From the cell containing the given text, extract its center point as (X, Y) coordinate. 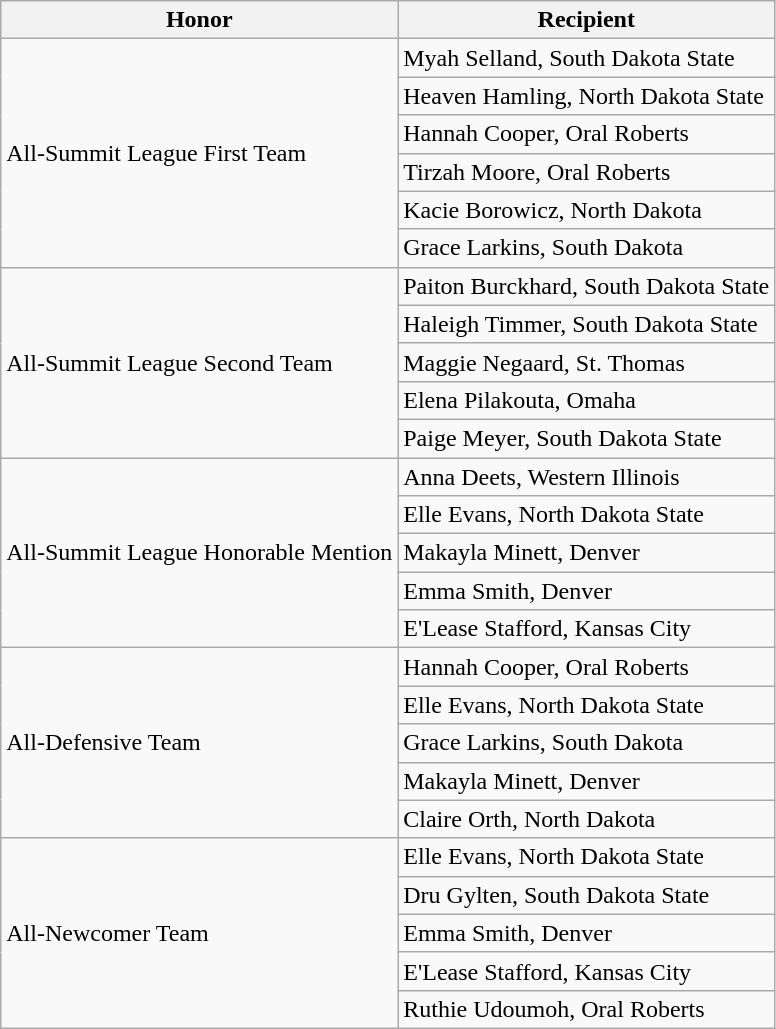
Dru Gylten, South Dakota State (586, 895)
Kacie Borowicz, North Dakota (586, 210)
Claire Orth, North Dakota (586, 819)
Maggie Negaard, St. Thomas (586, 362)
Myah Selland, South Dakota State (586, 58)
Paiton Burckhard, South Dakota State (586, 286)
Elena Pilakouta, Omaha (586, 400)
Anna Deets, Western Illinois (586, 477)
All-Defensive Team (200, 743)
Honor (200, 20)
Ruthie Udoumoh, Oral Roberts (586, 1009)
Tirzah Moore, Oral Roberts (586, 172)
Haleigh Timmer, South Dakota State (586, 324)
Recipient (586, 20)
All-Summit League First Team (200, 153)
All-Summit League Honorable Mention (200, 553)
Heaven Hamling, North Dakota State (586, 96)
All-Newcomer Team (200, 933)
All-Summit League Second Team (200, 362)
Paige Meyer, South Dakota State (586, 438)
